For the text-containing cell, return its midpoint in (X, Y) coordinate format. 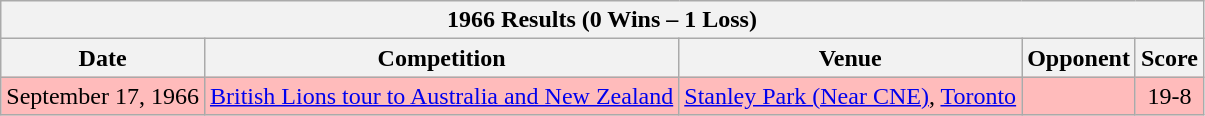
1966 Results (0 Wins – 1 Loss) (602, 20)
Venue (850, 58)
19-8 (1169, 96)
Opponent (1079, 58)
Date (103, 58)
September 17, 1966 (103, 96)
Competition (441, 58)
Stanley Park (Near CNE), Toronto (850, 96)
Score (1169, 58)
British Lions tour to Australia and New Zealand (441, 96)
